Return the (X, Y) coordinate for the center point of the cell that contains the specified text.  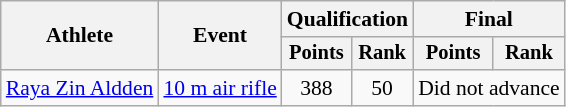
Event (220, 36)
388 (316, 88)
50 (382, 88)
Did not advance (489, 88)
10 m air rifle (220, 88)
Athlete (80, 36)
Qualification (348, 19)
Final (489, 19)
Raya Zin Aldden (80, 88)
